Scan for the cell matching the given text and deliver its (x, y) coordinate at center. 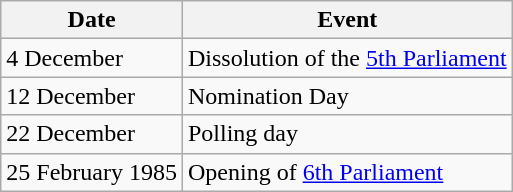
Nomination Day (347, 96)
25 February 1985 (92, 172)
4 December (92, 58)
22 December (92, 134)
Opening of 6th Parliament (347, 172)
Date (92, 20)
Polling day (347, 134)
12 December (92, 96)
Dissolution of the 5th Parliament (347, 58)
Event (347, 20)
